For the text-containing cell, return its midpoint in (X, Y) coordinate format. 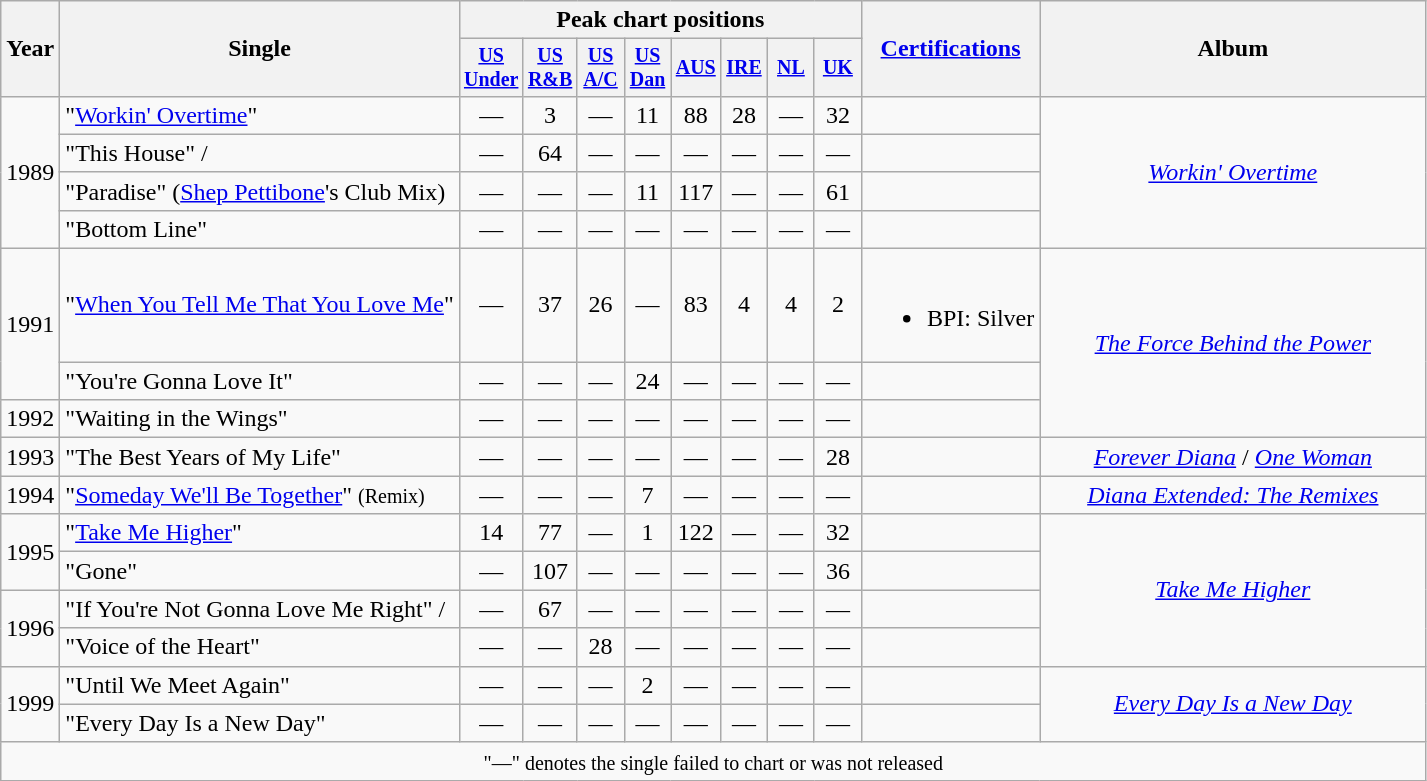
64 (550, 153)
"Waiting in the Wings" (260, 419)
"The Best Years of My Life" (260, 457)
BPI: Silver (950, 306)
24 (648, 381)
"Until We Meet Again" (260, 685)
UK (838, 68)
3 (550, 115)
107 (550, 571)
"Voice of the Heart" (260, 647)
1999 (30, 704)
"Paradise" (Shep Pettibone's Club Mix) (260, 191)
1991 (30, 324)
"When You Tell Me That You Love Me" (260, 306)
"Someday We'll Be Together" (Remix) (260, 495)
"You're Gonna Love It" (260, 381)
37 (550, 306)
83 (696, 306)
36 (838, 571)
USDan (648, 68)
1993 (30, 457)
1996 (30, 628)
1994 (30, 495)
"—" denotes the single failed to chart or was not released (714, 761)
14 (491, 533)
61 (838, 191)
Certifications (950, 49)
"Bottom Line" (260, 229)
1992 (30, 419)
IRE (744, 68)
67 (550, 609)
Diana Extended: The Remixes (1233, 495)
AUS (696, 68)
"Workin' Overtime" (260, 115)
"If You're Not Gonna Love Me Right" / (260, 609)
1989 (30, 172)
77 (550, 533)
88 (696, 115)
"This House" / (260, 153)
"Gone" (260, 571)
"Every Day Is a New Day" (260, 723)
"Take Me Higher" (260, 533)
Album (1233, 49)
Forever Diana / One Woman (1233, 457)
Workin' Overtime (1233, 172)
USR&B (550, 68)
117 (696, 191)
The Force Behind the Power (1233, 344)
US Under (491, 68)
1 (648, 533)
Every Day Is a New Day (1233, 704)
Single (260, 49)
7 (648, 495)
NL (790, 68)
122 (696, 533)
Year (30, 49)
USA/C (600, 68)
26 (600, 306)
1995 (30, 552)
Peak chart positions (660, 20)
Take Me Higher (1233, 590)
